Provide the (x, y) coordinate of the cell's center where the given text is located.  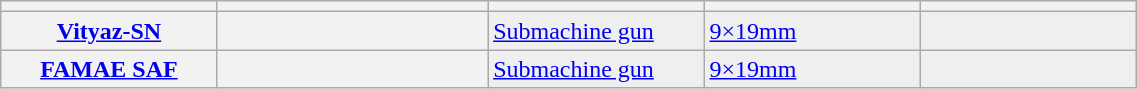
Vityaz-SN (109, 31)
FAMAE SAF (109, 69)
